Capture the cell that displays the provided text and extract its (x, y) central coordinate. 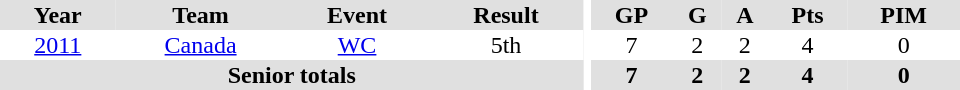
Pts (808, 15)
Event (358, 15)
Year (58, 15)
Senior totals (292, 75)
PIM (904, 15)
Canada (201, 45)
2011 (58, 45)
G (698, 15)
Team (201, 15)
A (745, 15)
5th (506, 45)
GP (631, 15)
Result (506, 15)
WC (358, 45)
